Determine the (X, Y) coordinate at the center of the cell enclosing the given text.  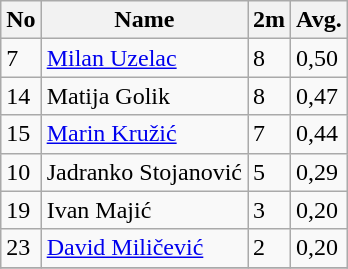
5 (270, 172)
Marin Kružić (144, 134)
15 (21, 134)
2m (270, 20)
23 (21, 248)
Name (144, 20)
2 (270, 248)
Ivan Majić (144, 210)
Milan Uzelac (144, 58)
0,29 (320, 172)
10 (21, 172)
Jadranko Stojanović (144, 172)
19 (21, 210)
Matija Golik (144, 96)
No (21, 20)
David Miličević (144, 248)
0,47 (320, 96)
0,44 (320, 134)
0,50 (320, 58)
3 (270, 210)
14 (21, 96)
Avg. (320, 20)
